Search for the cell housing the specified text and yield its [X, Y] center coordinate. 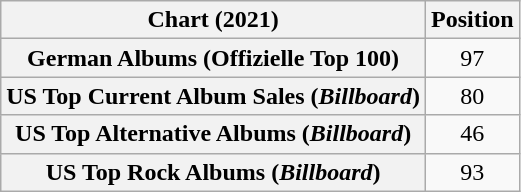
Chart (2021) [214, 20]
US Top Rock Albums (Billboard) [214, 172]
Position [472, 20]
German Albums (Offizielle Top 100) [214, 58]
US Top Alternative Albums (Billboard) [214, 134]
93 [472, 172]
97 [472, 58]
US Top Current Album Sales (Billboard) [214, 96]
80 [472, 96]
46 [472, 134]
